Search for the cell housing the specified text and yield its [X, Y] center coordinate. 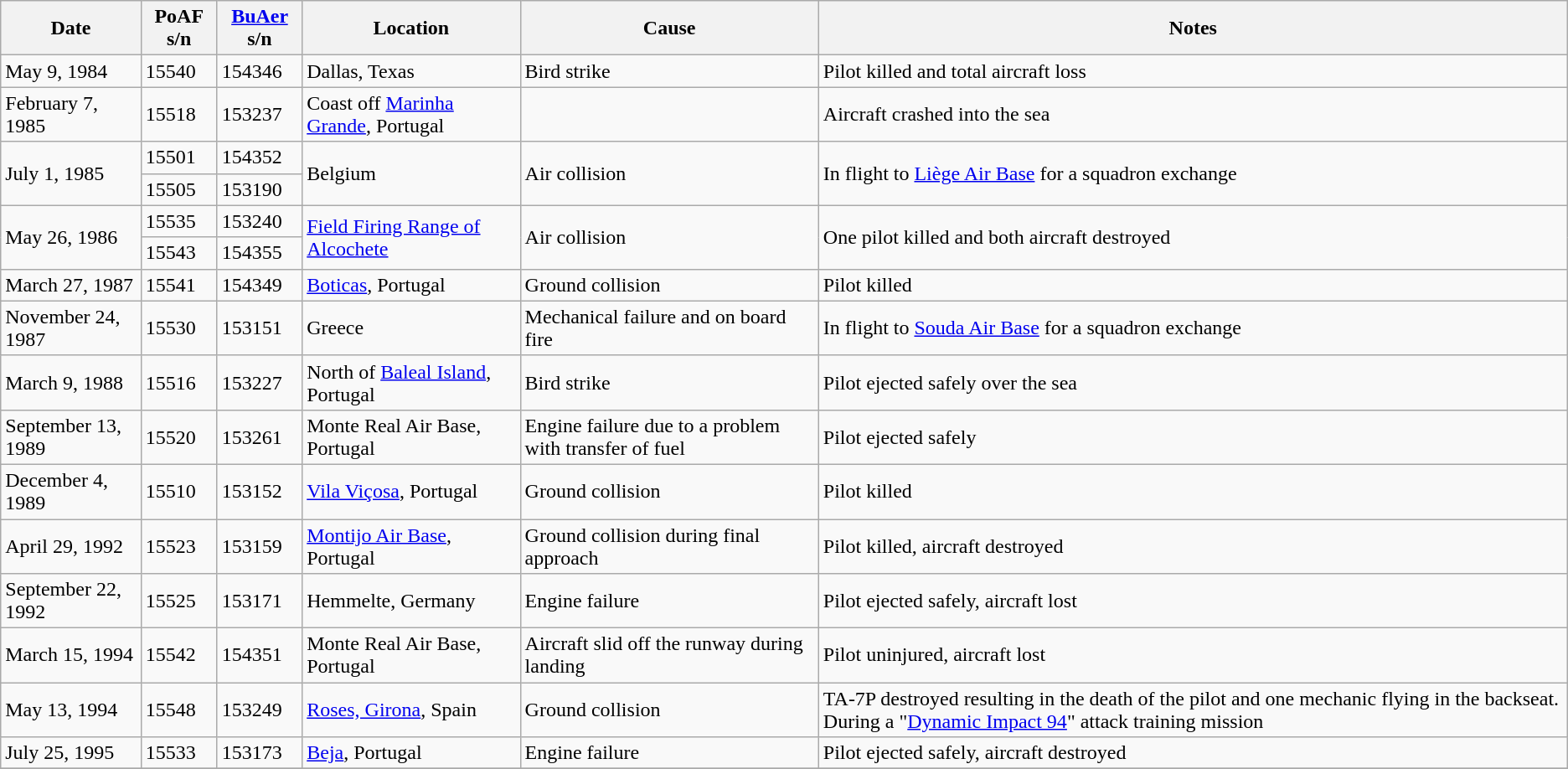
July 1, 1985 [71, 173]
Hemmelte, Germany [411, 601]
153249 [260, 710]
July 25, 1995 [71, 753]
Beja, Portugal [411, 753]
Cause [669, 28]
153173 [260, 753]
154355 [260, 253]
December 4, 1989 [71, 491]
Greece [411, 328]
In flight to Souda Air Base for a squadron exchange [1193, 328]
Belgium [411, 173]
15510 [179, 491]
153152 [260, 491]
15525 [179, 601]
November 24, 1987 [71, 328]
Roses, Girona, Spain [411, 710]
Dallas, Texas [411, 71]
153237 [260, 114]
Pilot killed and total aircraft loss [1193, 71]
April 29, 1992 [71, 546]
15523 [179, 546]
Aircraft crashed into the sea [1193, 114]
Engine failure due to a problem with transfer of fuel [669, 437]
TA-7P destroyed resulting in the death of the pilot and one mechanic flying in the backseat. During a "Dynamic Impact 94" attack training mission [1193, 710]
March 27, 1987 [71, 285]
Mechanical failure and on board fire [669, 328]
154352 [260, 157]
Ground collision during final approach [669, 546]
153159 [260, 546]
15541 [179, 285]
15543 [179, 253]
Pilot ejected safely [1193, 437]
Pilot ejected safely over the sea [1193, 382]
153171 [260, 601]
154351 [260, 655]
15535 [179, 221]
Vila Viçosa, Portugal [411, 491]
Location [411, 28]
Pilot killed, aircraft destroyed [1193, 546]
154349 [260, 285]
One pilot killed and both aircraft destroyed [1193, 237]
15548 [179, 710]
In flight to Liège Air Base for a squadron exchange [1193, 173]
BuAer s/n [260, 28]
May 9, 1984 [71, 71]
15501 [179, 157]
Coast off Marinha Grande, Portugal [411, 114]
Montijo Air Base, Portugal [411, 546]
Date [71, 28]
153227 [260, 382]
Pilot ejected safely, aircraft destroyed [1193, 753]
September 13, 1989 [71, 437]
153261 [260, 437]
153151 [260, 328]
Boticas, Portugal [411, 285]
March 15, 1994 [71, 655]
15530 [179, 328]
15540 [179, 71]
September 22, 1992 [71, 601]
Pilot uninjured, aircraft lost [1193, 655]
153240 [260, 221]
15505 [179, 189]
15542 [179, 655]
February 7, 1985 [71, 114]
154346 [260, 71]
Field Firing Range of Alcochete [411, 237]
May 13, 1994 [71, 710]
May 26, 1986 [71, 237]
15516 [179, 382]
PoAF s/n [179, 28]
March 9, 1988 [71, 382]
Notes [1193, 28]
15520 [179, 437]
15518 [179, 114]
North of Baleal Island, Portugal [411, 382]
Pilot ejected safely, aircraft lost [1193, 601]
153190 [260, 189]
15533 [179, 753]
Aircraft slid off the runway during landing [669, 655]
